Return the [x, y] coordinate for the center point of the cell that contains the specified text.  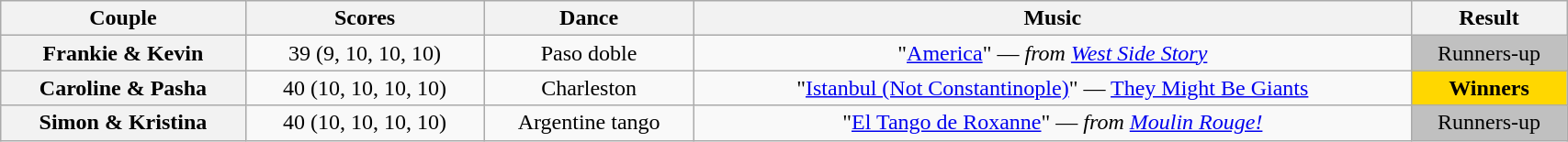
"America" — from West Side Story [1053, 53]
Paso doble [589, 53]
Simon & Kristina [123, 123]
Winners [1488, 88]
"El Tango de Roxanne" — from Moulin Rouge! [1053, 123]
Argentine tango [589, 123]
Frankie & Kevin [123, 53]
Charleston [589, 88]
Dance [589, 18]
Music [1053, 18]
"Istanbul (Not Constantinople)" — They Might Be Giants [1053, 88]
Caroline & Pasha [123, 88]
Result [1488, 18]
39 (9, 10, 10, 10) [365, 53]
Scores [365, 18]
Couple [123, 18]
